Output the (x, y) coordinate of the center of the cell containing the given text.  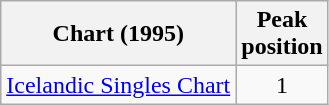
Icelandic Singles Chart (118, 85)
1 (282, 85)
Peakposition (282, 34)
Chart (1995) (118, 34)
